From the cell containing the given text, extract its center point as [x, y] coordinate. 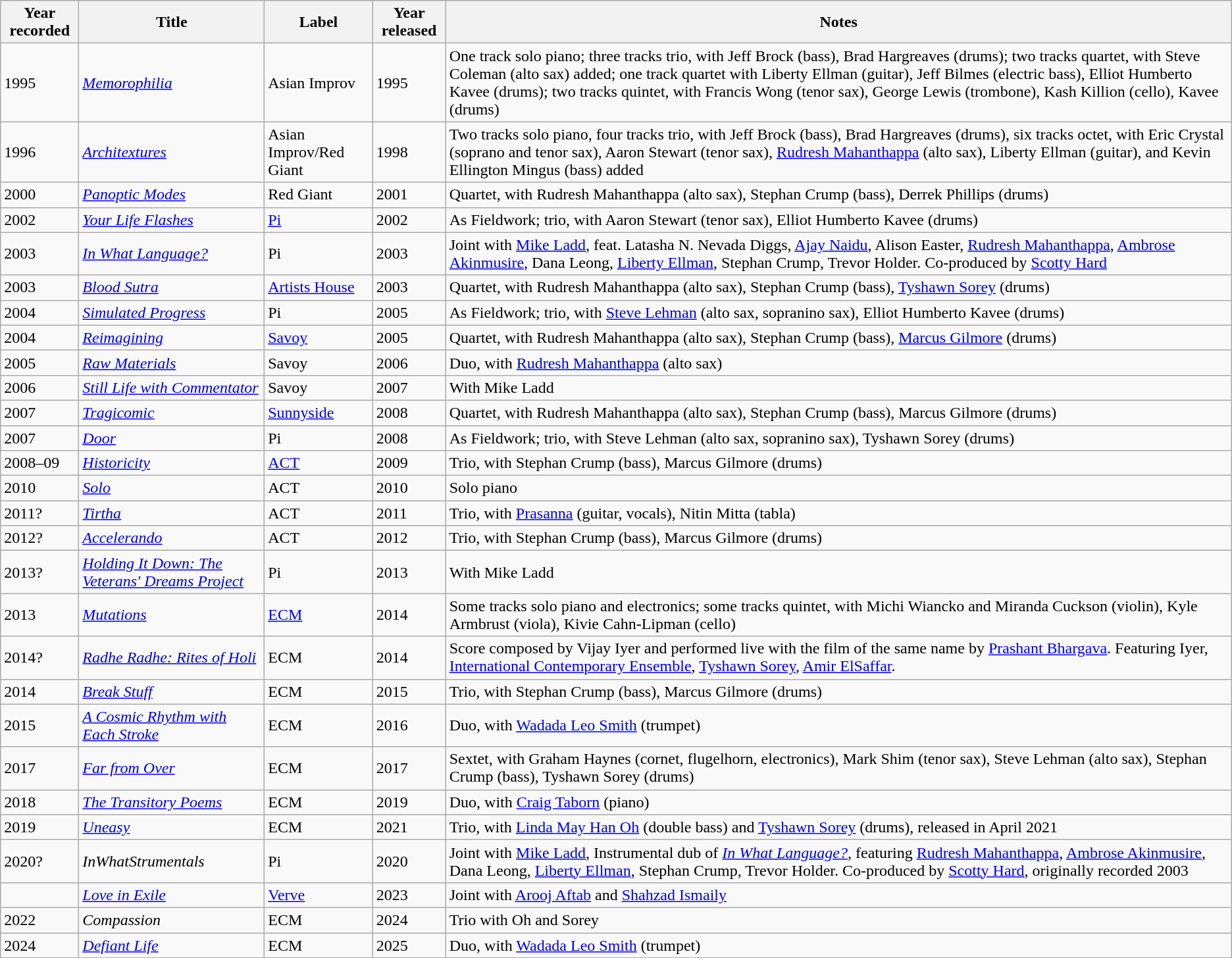
Notes [838, 22]
2020? [39, 861]
Radhe Radhe: Rites of Holi [172, 658]
Year released [409, 22]
Compassion [172, 920]
Title [172, 22]
2018 [39, 802]
Trio with Oh and Sorey [838, 920]
Door [172, 438]
Historicity [172, 463]
Verve [319, 895]
Raw Materials [172, 363]
Love in Exile [172, 895]
Memorophilia [172, 83]
Far from Over [172, 769]
2022 [39, 920]
2023 [409, 895]
Trio, with Prasanna (guitar, vocals), Nitin Mitta (tabla) [838, 513]
InWhatStrumentals [172, 861]
2021 [409, 827]
Quartet, with Rudresh Mahanthappa (alto sax), Stephan Crump (bass), Derrek Phillips (drums) [838, 195]
Mutations [172, 615]
As Fieldwork; trio, with Aaron Stewart (tenor sax), Elliot Humberto Kavee (drums) [838, 220]
Tragicomic [172, 413]
1998 [409, 152]
Asian Improv [319, 83]
2020 [409, 861]
2012 [409, 538]
A Cosmic Rhythm with Each Stroke [172, 725]
Defiant Life [172, 945]
Tirtha [172, 513]
1996 [39, 152]
2001 [409, 195]
2011 [409, 513]
Solo piano [838, 488]
Blood Sutra [172, 288]
Accelerando [172, 538]
Still Life with Commentator [172, 388]
Reimagining [172, 338]
Artists House [319, 288]
Quartet, with Rudresh Mahanthappa (alto sax), Stephan Crump (bass), Tyshawn Sorey (drums) [838, 288]
2009 [409, 463]
2000 [39, 195]
Panoptic Modes [172, 195]
As Fieldwork; trio, with Steve Lehman (alto sax, sopranino sax), Tyshawn Sorey (drums) [838, 438]
In What Language? [172, 254]
Holding It Down: The Veterans' Dreams Project [172, 572]
Duo, with Rudresh Mahanthappa (alto sax) [838, 363]
Joint with Arooj Aftab and Shahzad Ismaily [838, 895]
Break Stuff [172, 692]
Your Life Flashes [172, 220]
2012? [39, 538]
As Fieldwork; trio, with Steve Lehman (alto sax, sopranino sax), Elliot Humberto Kavee (drums) [838, 313]
2025 [409, 945]
Duo, with Craig Taborn (piano) [838, 802]
Year recorded [39, 22]
Architextures [172, 152]
2013? [39, 572]
The Transitory Poems [172, 802]
Asian Improv/Red Giant [319, 152]
Solo [172, 488]
Simulated Progress [172, 313]
2011? [39, 513]
Uneasy [172, 827]
Red Giant [319, 195]
Trio, with Linda May Han Oh (double bass) and Tyshawn Sorey (drums), released in April 2021 [838, 827]
2014? [39, 658]
Label [319, 22]
Sunnyside [319, 413]
2008–09 [39, 463]
2016 [409, 725]
